Pinpoint the cell where the given text exists, returning its [X, Y] midpoint coordinate. 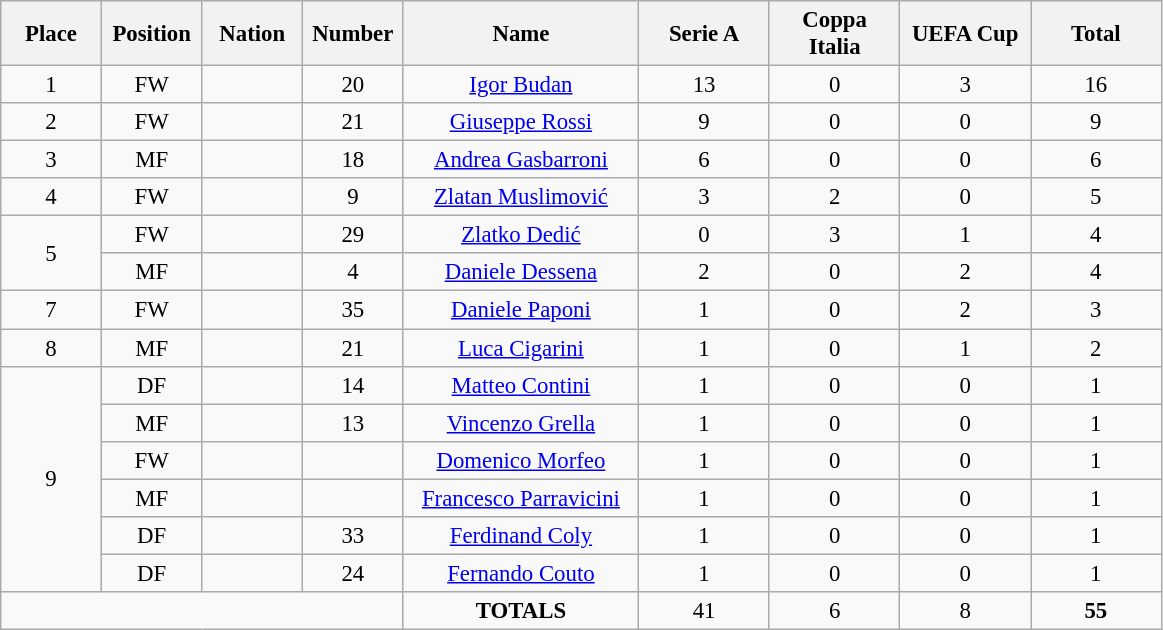
UEFA Cup [966, 34]
16 [1096, 85]
35 [354, 310]
Domenico Morfeo [521, 460]
Position [152, 34]
Ferdinand Coly [521, 536]
Daniele Dessena [521, 273]
Total [1096, 34]
20 [354, 85]
Vincenzo Grella [521, 423]
Luca Cigarini [521, 348]
18 [354, 160]
Igor Budan [521, 85]
Name [521, 34]
Zlatko Dedić [521, 235]
29 [354, 235]
Giuseppe Rossi [521, 122]
Andrea Gasbarroni [521, 160]
Place [52, 34]
33 [354, 536]
Serie A [704, 34]
Fernando Couto [521, 573]
Zlatan Muslimović [521, 197]
7 [52, 310]
14 [354, 385]
Nation [252, 34]
Coppa Italia [834, 34]
Number [354, 34]
41 [704, 611]
TOTALS [521, 611]
Francesco Parravicini [521, 498]
Daniele Paponi [521, 310]
Matteo Contini [521, 385]
55 [1096, 611]
24 [354, 573]
